Provide the [X, Y] coordinate of the cell's center where the given text is located.  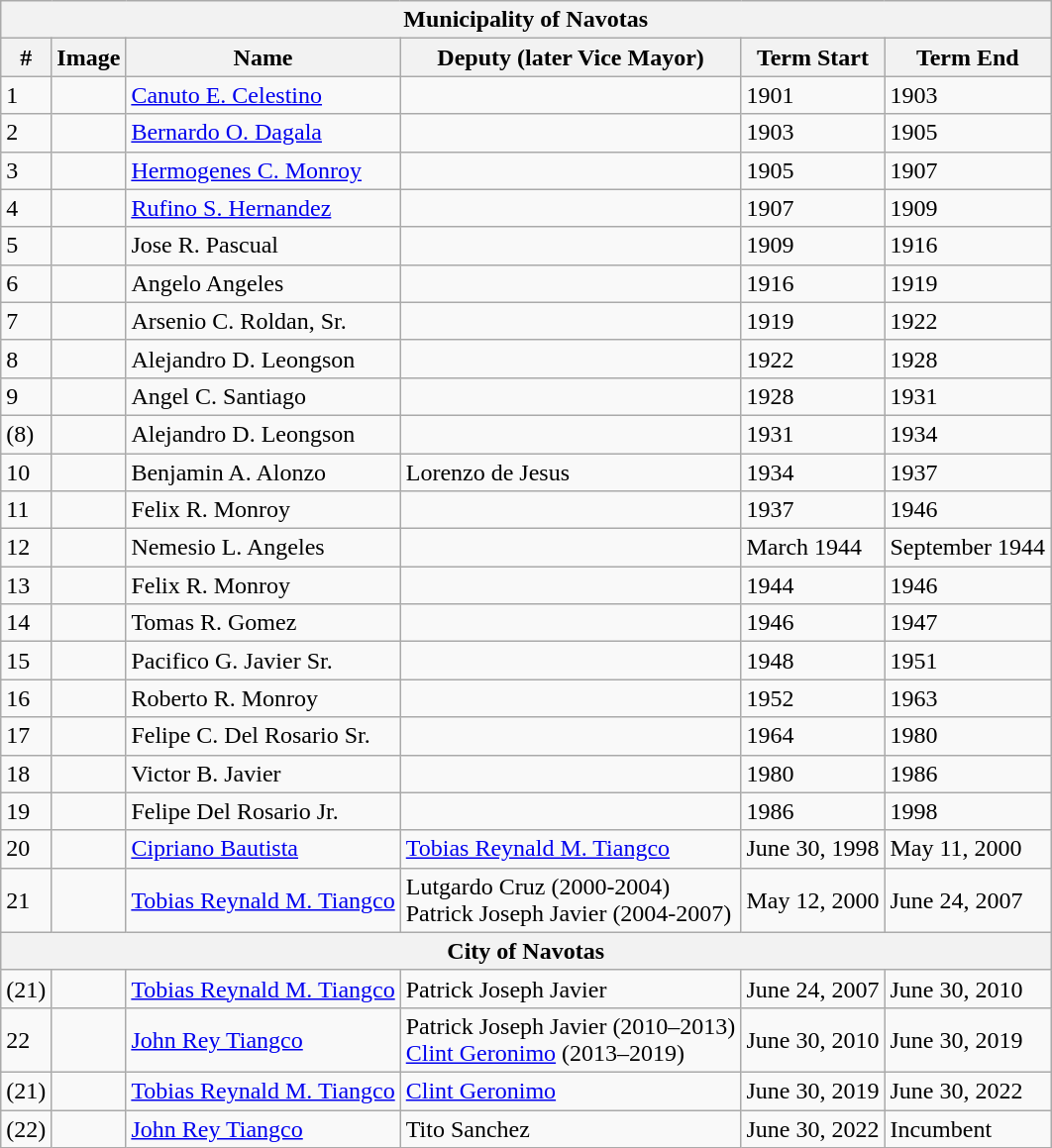
11 [26, 510]
Hermogenes C. Monroy [263, 170]
May 12, 2000 [812, 899]
1998 [968, 811]
Tito Sanchez [571, 1128]
1948 [812, 661]
Felipe Del Rosario Jr. [263, 811]
Bernardo O. Dagala [263, 133]
Victor B. Javier [263, 774]
Patrick Joseph Javier [571, 989]
May 11, 2000 [968, 849]
Municipality of Navotas [526, 20]
Clint Geronimo [571, 1091]
Incumbent [968, 1128]
1947 [968, 623]
1 [26, 95]
1964 [812, 736]
September 1944 [968, 548]
Angelo Angeles [263, 283]
15 [26, 661]
14 [26, 623]
1901 [812, 95]
Patrick Joseph Javier (2010–2013)Clint Geronimo (2013–2019) [571, 1040]
Name [263, 57]
Cipriano Bautista [263, 849]
March 1944 [812, 548]
18 [26, 774]
Felipe C. Del Rosario Sr. [263, 736]
2 [26, 133]
20 [26, 849]
Lutgardo Cruz (2000-2004)Patrick Joseph Javier (2004-2007) [571, 899]
17 [26, 736]
22 [26, 1040]
10 [26, 472]
Angel C. Santiago [263, 396]
4 [26, 208]
13 [26, 585]
Roberto R. Monroy [263, 698]
Arsenio C. Roldan, Sr. [263, 321]
9 [26, 396]
Benjamin A. Alonzo [263, 472]
Lorenzo de Jesus [571, 472]
19 [26, 811]
(8) [26, 434]
Rufino S. Hernandez [263, 208]
(22) [26, 1128]
Jose R. Pascual [263, 246]
12 [26, 548]
1951 [968, 661]
June 30, 1998 [812, 849]
City of Navotas [526, 951]
Canuto E. Celestino [263, 95]
16 [26, 698]
Deputy (later Vice Mayor) [571, 57]
5 [26, 246]
3 [26, 170]
# [26, 57]
6 [26, 283]
1944 [812, 585]
21 [26, 899]
1963 [968, 698]
Image [89, 57]
Tomas R. Gomez [263, 623]
Pacifico G. Javier Sr. [263, 661]
1952 [812, 698]
Term End [968, 57]
7 [26, 321]
Term Start [812, 57]
8 [26, 359]
Nemesio L. Angeles [263, 548]
